Locate the cell with the specified text and output its (X, Y) center coordinate. 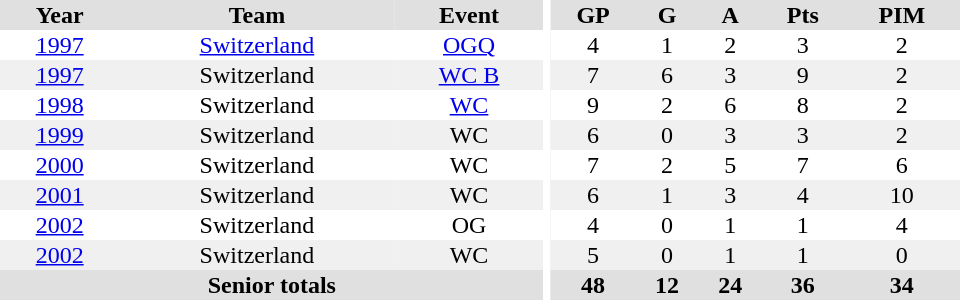
Team (256, 15)
8 (803, 105)
36 (803, 285)
Year (60, 15)
48 (594, 285)
Event (470, 15)
G (668, 15)
12 (668, 285)
2001 (60, 195)
Pts (803, 15)
24 (730, 285)
34 (902, 285)
2000 (60, 165)
WC B (470, 75)
A (730, 15)
Senior totals (272, 285)
1999 (60, 135)
PIM (902, 15)
GP (594, 15)
OGQ (470, 45)
OG (470, 225)
10 (902, 195)
1998 (60, 105)
